Locate the cell with the specified text and output its (X, Y) center coordinate. 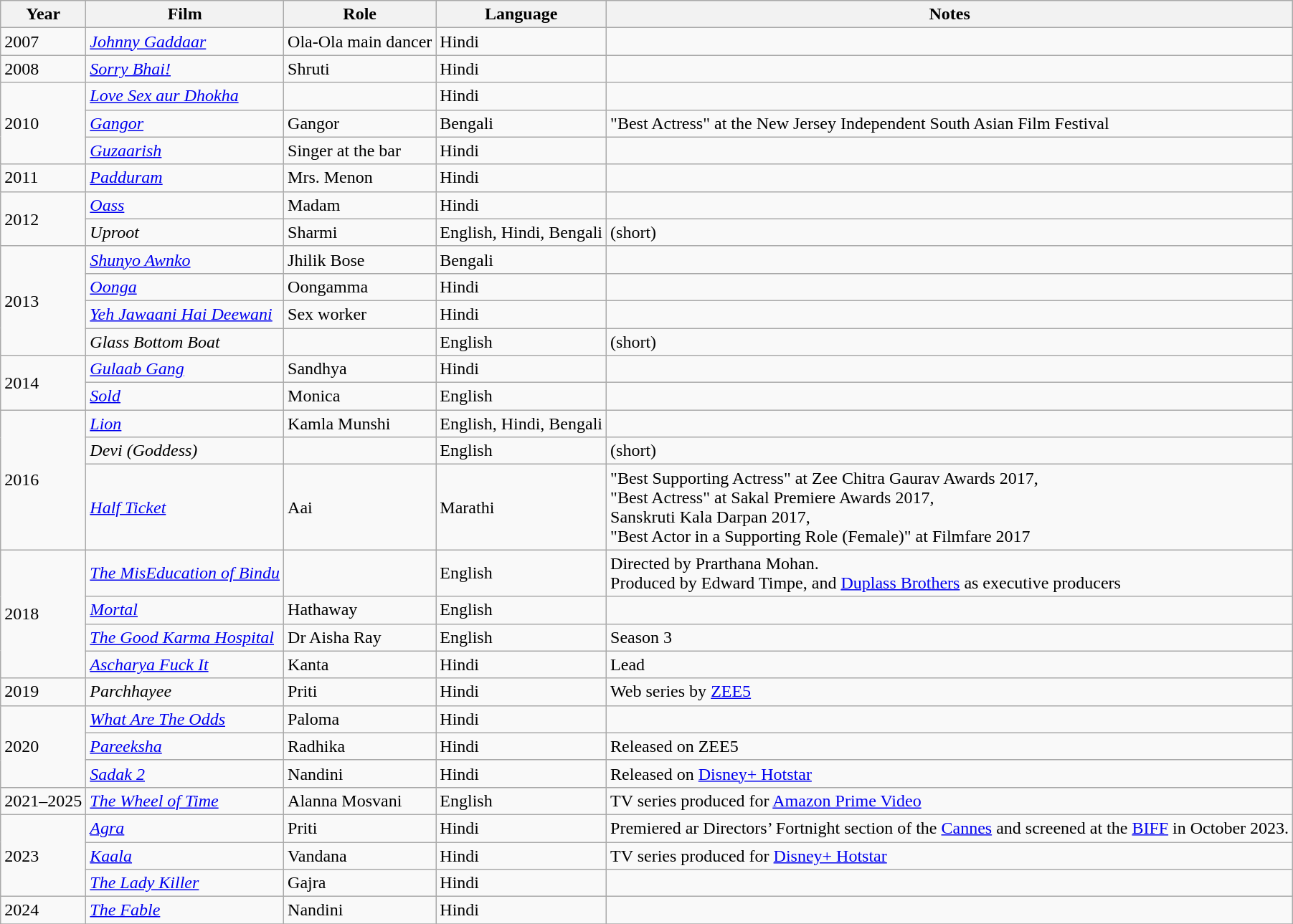
Kanta (360, 665)
2023 (43, 855)
Agra (185, 828)
2020 (43, 746)
Shunyo Awnko (185, 259)
Parchhayee (185, 692)
"Best Actress" at the New Jersey Independent South Asian Film Festival (949, 123)
Premiered ar Directors’ Fortnight section of the Cannes and screened at the BIFF in October 2023. (949, 828)
Kaala (185, 855)
Language (521, 14)
Season 3 (949, 637)
Ola-Ola main dancer (360, 42)
2024 (43, 910)
Web series by ZEE5 (949, 692)
What Are The Odds (185, 719)
Oonga (185, 287)
Sadak 2 (185, 773)
The Wheel of Time (185, 801)
Dr Aisha Ray (360, 637)
2008 (43, 69)
Mrs. Menon (360, 178)
Glass Bottom Boat (185, 342)
Pareeksha (185, 746)
Half Ticket (185, 508)
2011 (43, 178)
Alanna Mosvani (360, 801)
2014 (43, 383)
Oongamma (360, 287)
Notes (949, 14)
Role (360, 14)
Released on ZEE5 (949, 746)
Oass (185, 205)
Vandana (360, 855)
Uproot (185, 232)
Paloma (360, 719)
2012 (43, 219)
2013 (43, 300)
2019 (43, 692)
Radhika (360, 746)
Lion (185, 424)
The Good Karma Hospital (185, 637)
Directed by Prarthana Mohan.Produced by Edward Timpe, and Duplass Brothers as executive producers (949, 573)
Madam (360, 205)
Devi (Goddess) (185, 451)
TV series produced for Disney+ Hotstar (949, 855)
Hathaway (360, 610)
Jhilik Bose (360, 259)
Mortal (185, 610)
TV series produced for Amazon Prime Video (949, 801)
Guzaarish (185, 151)
Padduram (185, 178)
Year (43, 14)
Gajra (360, 883)
Sandhya (360, 369)
Lead (949, 665)
Shruti (360, 69)
The Lady Killer (185, 883)
Sharmi (360, 232)
Released on Disney+ Hotstar (949, 773)
Ascharya Fuck It (185, 665)
Aai (360, 508)
Johnny Gaddaar (185, 42)
Marathi (521, 508)
Monica (360, 396)
2007 (43, 42)
2021–2025 (43, 801)
2016 (43, 480)
The Fable (185, 910)
Sold (185, 396)
2010 (43, 123)
The MisEducation of Bindu (185, 573)
Kamla Munshi (360, 424)
2018 (43, 614)
Film (185, 14)
Sex worker (360, 314)
Yeh Jawaani Hai Deewani (185, 314)
Gulaab Gang (185, 369)
Love Sex aur Dhokha (185, 96)
Sorry Bhai! (185, 69)
Singer at the bar (360, 151)
